Search for the cell housing the specified text and yield its [X, Y] center coordinate. 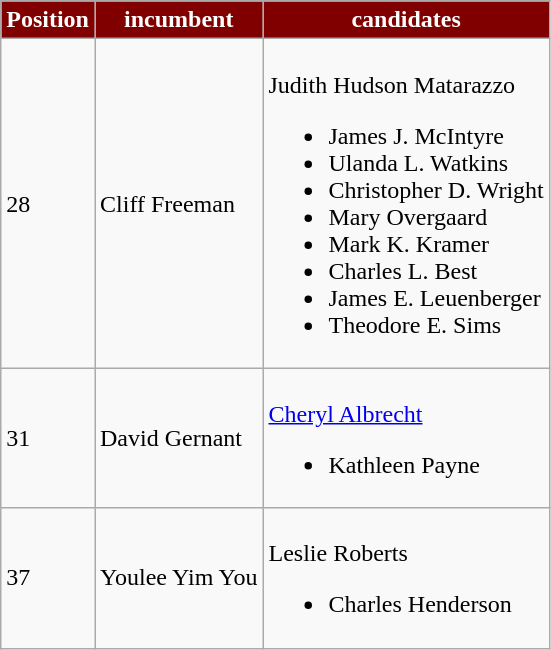
Position [48, 20]
candidates [406, 20]
37 [48, 578]
incumbent [178, 20]
Cheryl AlbrechtKathleen Payne [406, 438]
David Gernant [178, 438]
Leslie RobertsCharles Henderson [406, 578]
Cliff Freeman [178, 204]
31 [48, 438]
28 [48, 204]
Youlee Yim You [178, 578]
